Capture the cell that displays the provided text and extract its (x, y) central coordinate. 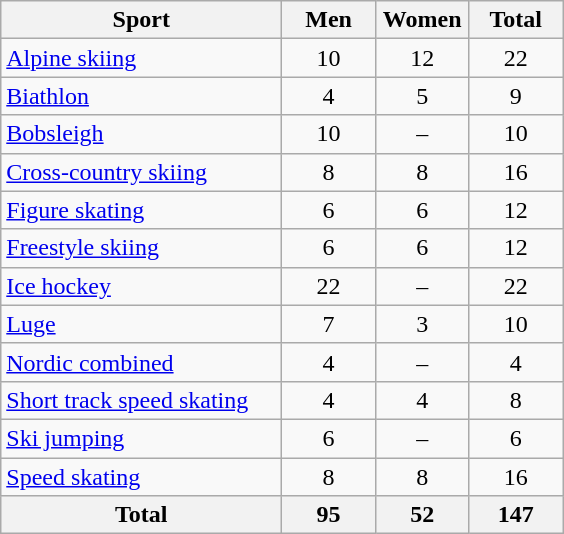
Biathlon (142, 96)
52 (422, 515)
7 (329, 324)
5 (422, 96)
95 (329, 515)
Luge (142, 324)
9 (516, 96)
Freestyle skiing (142, 248)
Alpine skiing (142, 58)
147 (516, 515)
Short track speed skating (142, 400)
Men (329, 20)
Ice hockey (142, 286)
Speed skating (142, 477)
Bobsleigh (142, 134)
Figure skating (142, 210)
Cross-country skiing (142, 172)
3 (422, 324)
Ski jumping (142, 438)
Sport (142, 20)
Nordic combined (142, 362)
Women (422, 20)
